Output the [X, Y] coordinate of the center of the cell containing the given text.  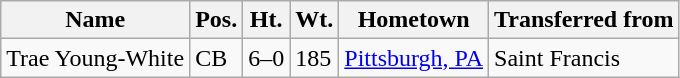
Name [96, 20]
Transferred from [584, 20]
Hometown [414, 20]
Pittsburgh, PA [414, 58]
Wt. [314, 20]
CB [216, 58]
Trae Young-White [96, 58]
Pos. [216, 20]
6–0 [266, 58]
Saint Francis [584, 58]
185 [314, 58]
Ht. [266, 20]
